Identify which cell holds the provided text, then report its [x, y] central coordinate. 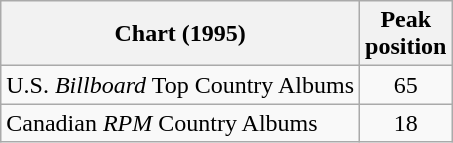
U.S. Billboard Top Country Albums [180, 85]
18 [406, 123]
Canadian RPM Country Albums [180, 123]
Peakposition [406, 34]
Chart (1995) [180, 34]
65 [406, 85]
